Search for the cell housing the specified text and yield its [X, Y] center coordinate. 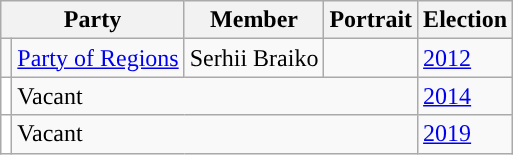
2012 [466, 58]
2019 [466, 134]
Portrait [371, 20]
Election [466, 20]
2014 [466, 96]
Serhii Braiko [254, 58]
Party of Regions [98, 58]
Party [92, 20]
Member [254, 20]
